For the text-containing cell, return its midpoint in [x, y] coordinate format. 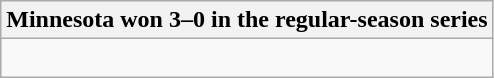
Minnesota won 3–0 in the regular-season series [247, 20]
